Search for the cell housing the specified text and yield its (x, y) center coordinate. 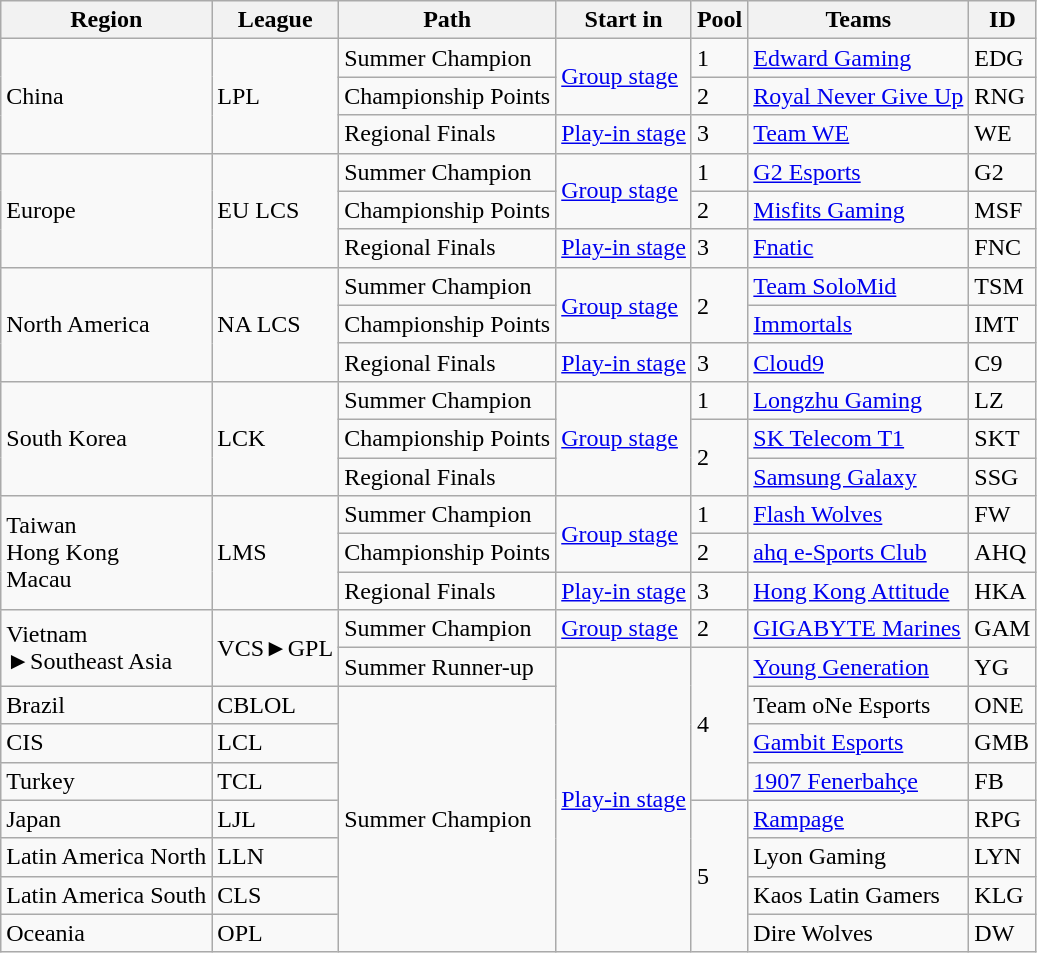
Europe (106, 210)
Fnatic (858, 248)
LLN (276, 857)
HKA (1002, 591)
South Korea (106, 438)
GMB (1002, 743)
DW (1002, 933)
Royal Never Give Up (858, 96)
FW (1002, 515)
CBLOL (276, 705)
ONE (1002, 705)
NA LCS (276, 324)
Team WE (858, 134)
Team SoloMid (858, 286)
Turkey (106, 781)
GIGABYTE Marines (858, 629)
ID (1002, 20)
SKT (1002, 438)
VCS►GPL (276, 648)
Immortals (858, 324)
TSM (1002, 286)
WE (1002, 134)
FB (1002, 781)
Path (448, 20)
YG (1002, 667)
TCL (276, 781)
1907 Fenerbahçe (858, 781)
IMT (1002, 324)
KLG (1002, 895)
Dire Wolves (858, 933)
GAM (1002, 629)
G2 Esports (858, 172)
SK Telecom T1 (858, 438)
4 (719, 724)
Start in (624, 20)
ahq e-Sports Club (858, 553)
G2 (1002, 172)
LCL (276, 743)
Rampage (858, 819)
LJL (276, 819)
EDG (1002, 58)
Young Generation (858, 667)
SSG (1002, 477)
LMS (276, 553)
Latin America South (106, 895)
China (106, 96)
Vietnam►Southeast Asia (106, 648)
MSF (1002, 210)
FNC (1002, 248)
RPG (1002, 819)
LZ (1002, 400)
Team oNe Esports (858, 705)
LPL (276, 96)
League (276, 20)
OPL (276, 933)
C9 (1002, 362)
Japan (106, 819)
Cloud9 (858, 362)
Lyon Gaming (858, 857)
Longzhu Gaming (858, 400)
RNG (1002, 96)
Summer Runner-up (448, 667)
TaiwanHong KongMacau (106, 553)
LYN (1002, 857)
Misfits Gaming (858, 210)
Kaos Latin Gamers (858, 895)
CLS (276, 895)
Teams (858, 20)
AHQ (1002, 553)
Hong Kong Attitude (858, 591)
EU LCS (276, 210)
LCK (276, 438)
Pool (719, 20)
Flash Wolves (858, 515)
North America (106, 324)
Region (106, 20)
Oceania (106, 933)
5 (719, 876)
Edward Gaming (858, 58)
Brazil (106, 705)
Samsung Galaxy (858, 477)
Gambit Esports (858, 743)
Latin America North (106, 857)
CIS (106, 743)
